Capture the cell that displays the provided text and extract its [X, Y] central coordinate. 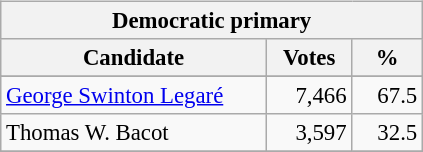
Democratic primary [212, 21]
Votes [309, 58]
3,597 [309, 133]
Thomas W. Bacot [134, 133]
32.5 [388, 133]
67.5 [388, 96]
George Swinton Legaré [134, 96]
7,466 [309, 96]
% [388, 58]
Candidate [134, 58]
